Find where the given text appears and provide that cell's center as [X, Y] coordinate. 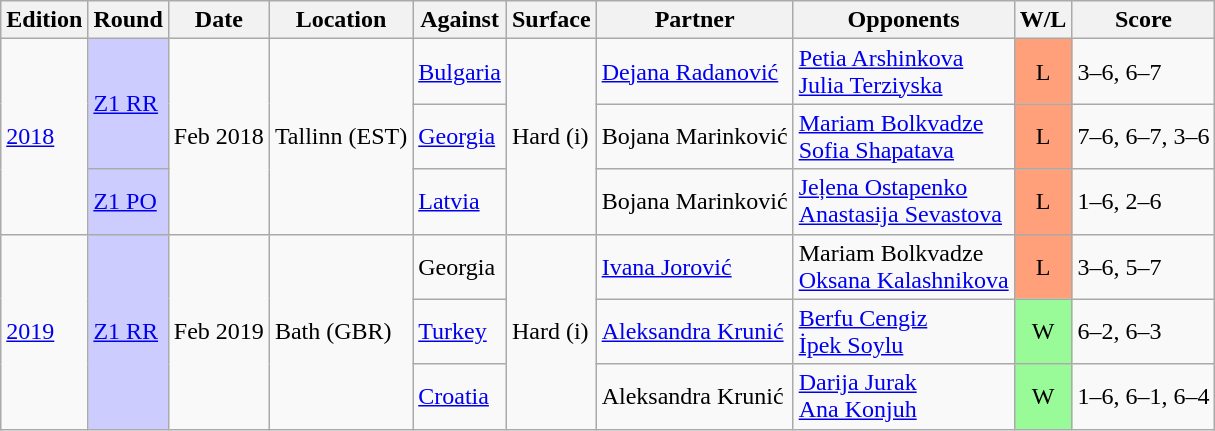
Date [218, 20]
Z1 PO [128, 202]
2019 [44, 332]
W/L [1043, 20]
Bath (GBR) [340, 332]
Score [1144, 20]
Darija Jurak Ana Konjuh [904, 396]
Feb 2018 [218, 136]
Round [128, 20]
7–6, 6–7, 3–6 [1144, 136]
Opponents [904, 20]
Against [460, 20]
Dejana Radanović [694, 72]
Jeļena Ostapenko Anastasija Sevastova [904, 202]
Edition [44, 20]
Partner [694, 20]
3–6, 5–7 [1144, 266]
Turkey [460, 332]
Tallinn (EST) [340, 136]
Mariam Bolkvadze Sofia Shapatava [904, 136]
Berfu Cengiz İpek Soylu [904, 332]
1–6, 6–1, 6–4 [1144, 396]
Location [340, 20]
Bulgaria [460, 72]
Croatia [460, 396]
2018 [44, 136]
Mariam Bolkvadze Oksana Kalashnikova [904, 266]
Petia Arshinkova Julia Terziyska [904, 72]
Surface [551, 20]
Latvia [460, 202]
1–6, 2–6 [1144, 202]
6–2, 6–3 [1144, 332]
3–6, 6–7 [1144, 72]
Ivana Jorović [694, 266]
Feb 2019 [218, 332]
